Return the (X, Y) coordinate for the center point of the cell that contains the specified text.  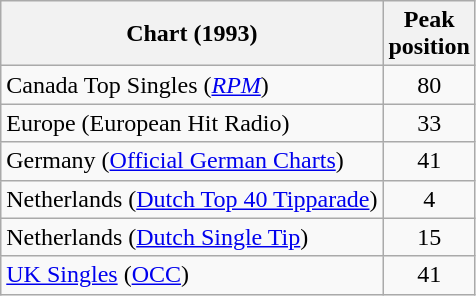
80 (429, 85)
Canada Top Singles (RPM) (192, 85)
15 (429, 237)
UK Singles (OCC) (192, 275)
Peakposition (429, 34)
Chart (1993) (192, 34)
Germany (Official German Charts) (192, 161)
Netherlands (Dutch Top 40 Tipparade) (192, 199)
Europe (European Hit Radio) (192, 123)
33 (429, 123)
Netherlands (Dutch Single Tip) (192, 237)
4 (429, 199)
